Return (x, y) of the center of cell containing provided text 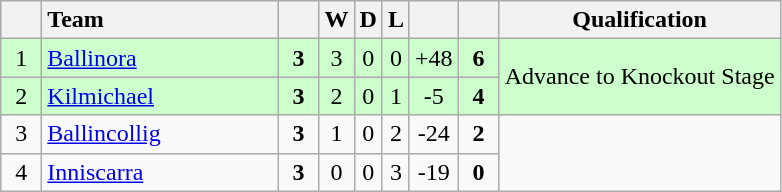
-24 (434, 134)
+48 (434, 58)
Advance to Knockout Stage (640, 77)
Kilmichael (160, 96)
D (368, 20)
L (396, 20)
Team (160, 20)
W (336, 20)
-5 (434, 96)
-19 (434, 172)
Inniscarra (160, 172)
Ballinora (160, 58)
6 (478, 58)
Ballincollig (160, 134)
Qualification (640, 20)
